Extract the [X, Y] coordinate from the center of the cell holding the provided text.  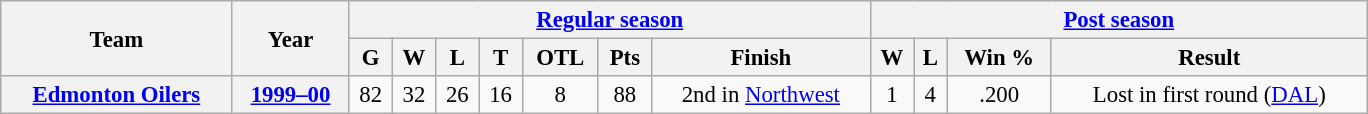
Lost in first round (DAL) [1209, 95]
4 [930, 95]
Finish [760, 58]
T [500, 58]
OTL [560, 58]
Edmonton Oilers [116, 95]
Pts [624, 58]
Win % [999, 58]
G [370, 58]
Regular season [610, 20]
Result [1209, 58]
2nd in Northwest [760, 95]
82 [370, 95]
Team [116, 38]
1 [892, 95]
Post season [1118, 20]
1999–00 [290, 95]
88 [624, 95]
16 [500, 95]
8 [560, 95]
26 [458, 95]
.200 [999, 95]
32 [414, 95]
Year [290, 38]
